Return the [x, y] coordinate for the center point of the cell that contains the specified text.  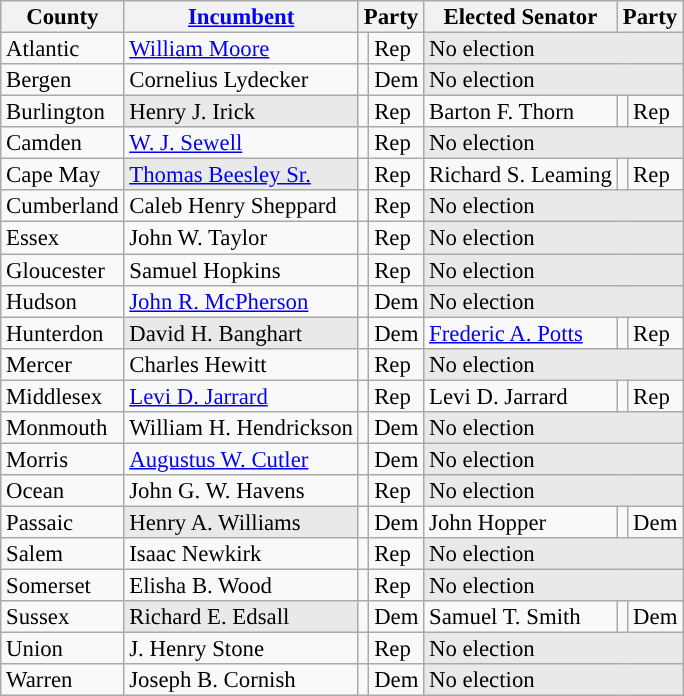
Bergen [62, 80]
Morris [62, 459]
Hunterdon [62, 333]
Joseph B. Cornish [241, 680]
Ocean [62, 491]
Union [62, 649]
Camden [62, 143]
Elisha B. Wood [241, 586]
Warren [62, 680]
Thomas Beesley Sr. [241, 175]
Samuel T. Smith [520, 617]
Somerset [62, 586]
William Moore [241, 49]
Salem [62, 554]
Sussex [62, 617]
Richard S. Leaming [520, 175]
J. Henry Stone [241, 649]
Frederic A. Potts [520, 333]
Charles Hewitt [241, 364]
Passaic [62, 522]
William H. Hendrickson [241, 428]
Atlantic [62, 49]
Barton F. Thorn [520, 112]
Monmouth [62, 428]
Henry A. Williams [241, 522]
Mercer [62, 364]
Isaac Newkirk [241, 554]
Richard E. Edsall [241, 617]
David H. Banghart [241, 333]
John R. McPherson [241, 301]
Cornelius Lydecker [241, 80]
Caleb Henry Sheppard [241, 206]
Henry J. Irick [241, 112]
Middlesex [62, 396]
Gloucester [62, 270]
Burlington [62, 112]
John W. Taylor [241, 238]
County [62, 17]
Essex [62, 238]
Samuel Hopkins [241, 270]
John G. W. Havens [241, 491]
Cape May [62, 175]
Elected Senator [520, 17]
John Hopper [520, 522]
Hudson [62, 301]
Cumberland [62, 206]
Augustus W. Cutler [241, 459]
Incumbent [241, 17]
W. J. Sewell [241, 143]
